Locate the cell with the specified text and output its [X, Y] center coordinate. 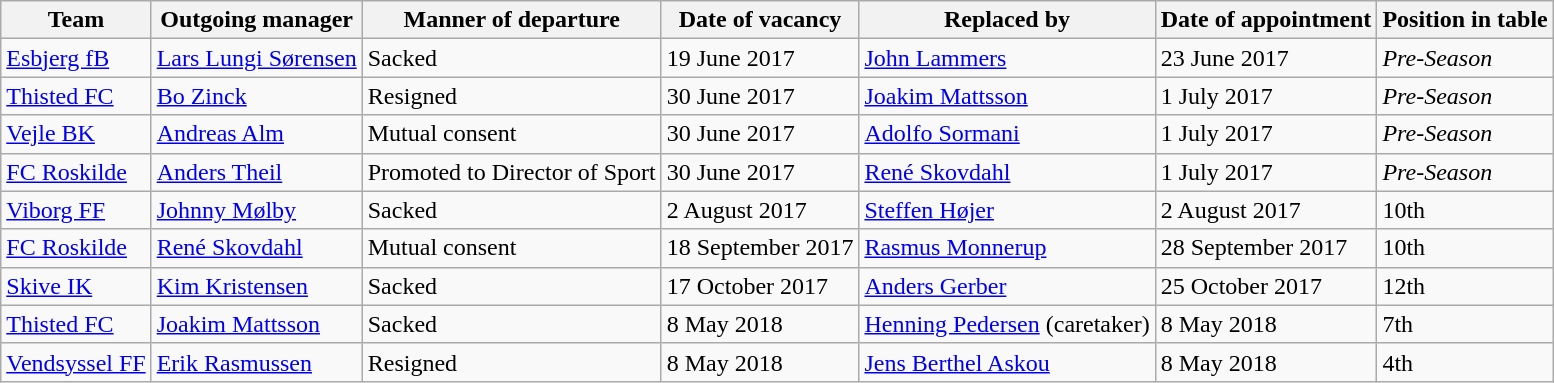
Adolfo Sormani [1007, 134]
Replaced by [1007, 20]
25 October 2017 [1266, 286]
Outgoing manager [256, 20]
12th [1465, 286]
Anders Gerber [1007, 286]
Anders Theil [256, 172]
Jens Berthel Askou [1007, 362]
Henning Pedersen (caretaker) [1007, 324]
Esbjerg fB [76, 58]
Viborg FF [76, 210]
Promoted to Director of Sport [512, 172]
4th [1465, 362]
Rasmus Monnerup [1007, 248]
Bo Zinck [256, 96]
Team [76, 20]
Manner of departure [512, 20]
Position in table [1465, 20]
23 June 2017 [1266, 58]
18 September 2017 [760, 248]
Vendsyssel FF [76, 362]
19 June 2017 [760, 58]
Skive IK [76, 286]
Lars Lungi Sørensen [256, 58]
Erik Rasmussen [256, 362]
Vejle BK [76, 134]
Johnny Mølby [256, 210]
28 September 2017 [1266, 248]
7th [1465, 324]
Steffen Højer [1007, 210]
17 October 2017 [760, 286]
Kim Kristensen [256, 286]
Date of appointment [1266, 20]
Date of vacancy [760, 20]
Andreas Alm [256, 134]
John Lammers [1007, 58]
